Output the [x, y] coordinate of the center of the cell containing the given text.  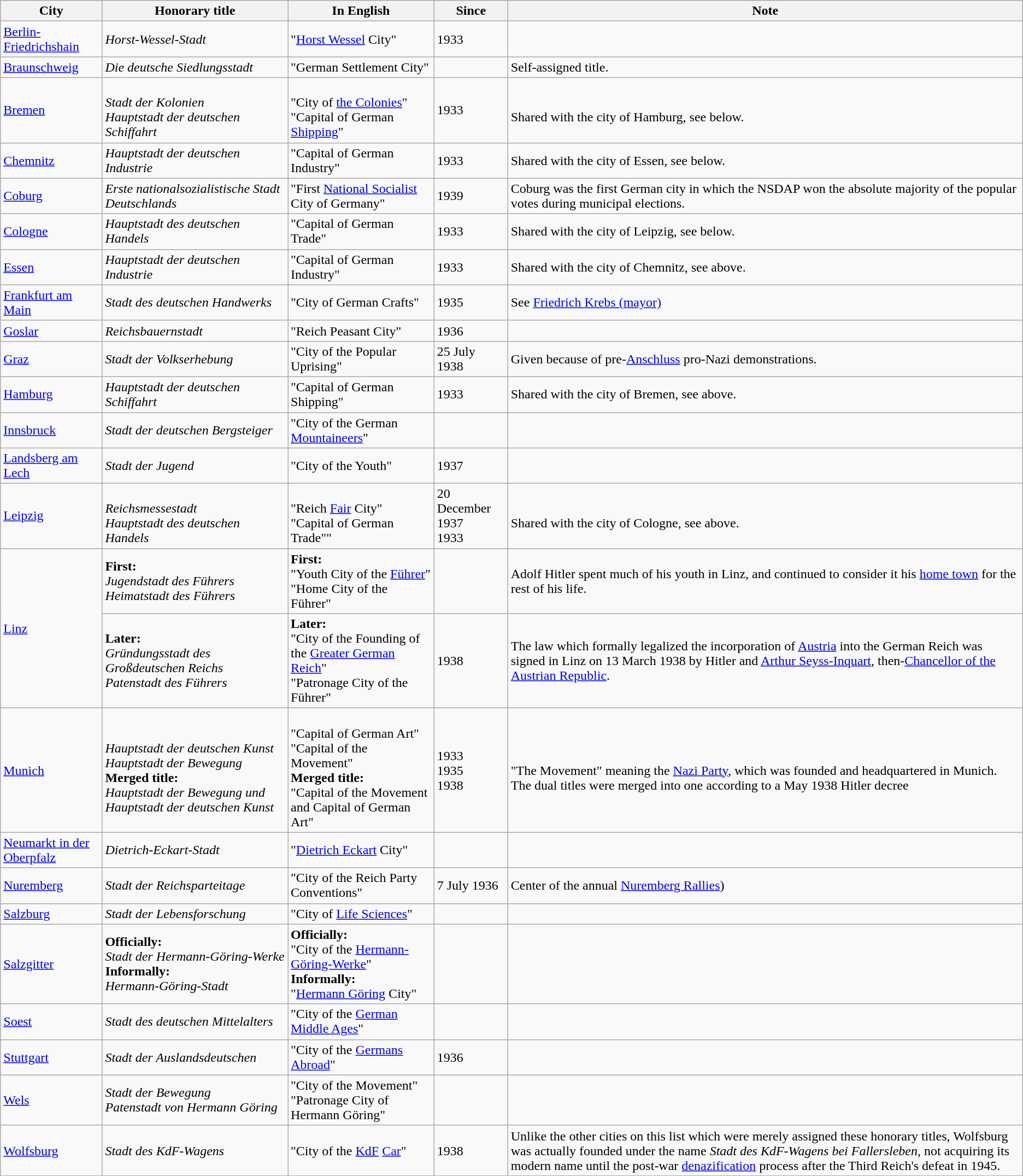
Stadt der KolonienHauptstadt der deutschen Schiffahrt [195, 110]
"City of the KdF Car" [361, 1150]
7 July 1936 [471, 885]
Self-assigned title. [765, 67]
Stadt der Lebensforschung [195, 914]
Shared with the city of Leipzig, see below. [765, 232]
ReichsmessestadtHauptstadt des deutschen Handels [195, 516]
Salzburg [51, 914]
Goslar [51, 331]
Cologne [51, 232]
Wolfsburg [51, 1150]
Neumarkt in der Oberpfalz [51, 850]
Salzgitter [51, 964]
1937 [471, 466]
Coburg was the first German city in which the NSDAP won the absolute majority of the popular votes during municipal elections. [765, 196]
"City of the Colonies""Capital of German Shipping" [361, 110]
Stadt der Volkserhebung [195, 358]
Die deutsche Siedlungsstadt [195, 67]
Graz [51, 358]
Braunschweig [51, 67]
Note [765, 11]
Stadt der deutschen Bergsteiger [195, 430]
"Capital of German Shipping" [361, 395]
Chemnitz [51, 161]
Stadt des deutschen Handwerks [195, 303]
Adolf Hitler spent much of his youth in Linz, and continued to consider it his home town for the rest of his life. [765, 581]
"City of the Movement""Patronage City of Hermann Göring" [361, 1100]
Stadt der Reichsparteitage [195, 885]
Shared with the city of Bremen, see above. [765, 395]
"Reich Fair City""Capital of German Trade"" [361, 516]
In English [361, 11]
First:"Youth City of the Führer""Home City of the Führer" [361, 581]
Coburg [51, 196]
"City of the Germans Abroad" [361, 1057]
Given because of pre-Anschluss pro-Nazi demonstrations. [765, 358]
Shared with the city of Chemnitz, see above. [765, 267]
Officially:Stadt der Hermann-Göring-WerkeInformally:Hermann-Göring-Stadt [195, 964]
"City of the Popular Uprising" [361, 358]
Innsbruck [51, 430]
Soest [51, 1022]
"City of the German Mountaineers" [361, 430]
First: Jugendstadt des Führers Heimatstadt des Führers [195, 581]
Stadt der Auslandsdeutschen [195, 1057]
"First National Socialist City of Germany" [361, 196]
Shared with the city of Hamburg, see below. [765, 110]
Hauptstadt des deutschen Handels [195, 232]
Stadt des deutschen Mittelalters [195, 1022]
Shared with the city of Essen, see below. [765, 161]
1939 [471, 196]
Hamburg [51, 395]
25 July 1938 [471, 358]
Nuremberg [51, 885]
Shared with the city of Cologne, see above. [765, 516]
Honorary title [195, 11]
Later:Gründungsstadt des Großdeutschen ReichsPatenstadt des Führers [195, 661]
"City of the German Middle Ages" [361, 1022]
Wels [51, 1100]
Center of the annual Nuremberg Rallies) [765, 885]
Hauptstadt der deutschen KunstHauptstadt der BewegungMerged title:Hauptstadt der Bewegung und Hauptstadt der deutschen Kunst [195, 771]
Since [471, 11]
Stuttgart [51, 1057]
Dietrich-Eckart-Stadt [195, 850]
Officially:"City of the Hermann-Göring-Werke"Informally:"Hermann Göring City" [361, 964]
Berlin-Friedrichshain [51, 39]
Stadt des KdF-Wagens [195, 1150]
20 December 19371933 [471, 516]
Landsberg am Lech [51, 466]
"Reich Peasant City" [361, 331]
Later:"City of the Founding of the Greater German Reich""Patronage City of the Führer" [361, 661]
City [51, 11]
Frankfurt am Main [51, 303]
Munich [51, 771]
1935 [471, 303]
193319351938 [471, 771]
Stadt der Jugend [195, 466]
Essen [51, 267]
Horst-Wessel-Stadt [195, 39]
Reichsbauernstadt [195, 331]
"Capital of German Trade" [361, 232]
Bremen [51, 110]
"Horst Wessel City" [361, 39]
"Dietrich Eckart City" [361, 850]
"City of Life Sciences" [361, 914]
"City of German Crafts" [361, 303]
"Capital of German Art""Capital of the Movement"Merged title:"Capital of the Movement and Capital of German Art" [361, 771]
"German Settlement City" [361, 67]
Stadt der BewegungPatenstadt von Hermann Göring [195, 1100]
Hauptstadt der deutschen Schiffahrt [195, 395]
See Friedrich Krebs (mayor) [765, 303]
"City of the Reich Party Conventions" [361, 885]
Leipzig [51, 516]
Linz [51, 628]
Erste nationalsozialistische Stadt Deutschlands [195, 196]
"City of the Youth" [361, 466]
